Provide the (x, y) coordinate of the cell's center where the given text is located.  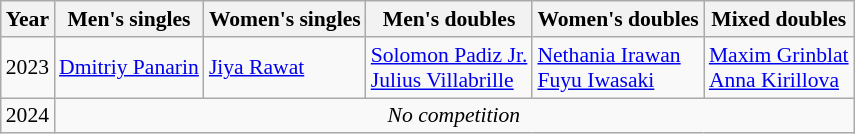
No competition (454, 116)
Dmitriy Panarin (129, 68)
Men's singles (129, 19)
Women's singles (285, 19)
Year (28, 19)
2023 (28, 68)
2024 (28, 116)
Men's doubles (450, 19)
Mixed doubles (779, 19)
Maxim Grinblat Anna Kirillova (779, 68)
Women's doubles (618, 19)
Solomon Padiz Jr. Julius Villabrille (450, 68)
Nethania Irawan Fuyu Iwasaki (618, 68)
Jiya Rawat (285, 68)
